Extract the (x, y) coordinate from the center of the cell holding the provided text.  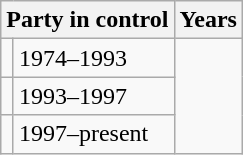
1997–present (94, 134)
1974–1993 (94, 58)
Years (208, 20)
1993–1997 (94, 96)
Party in control (88, 20)
